Capture the cell that displays the provided text and extract its [X, Y] central coordinate. 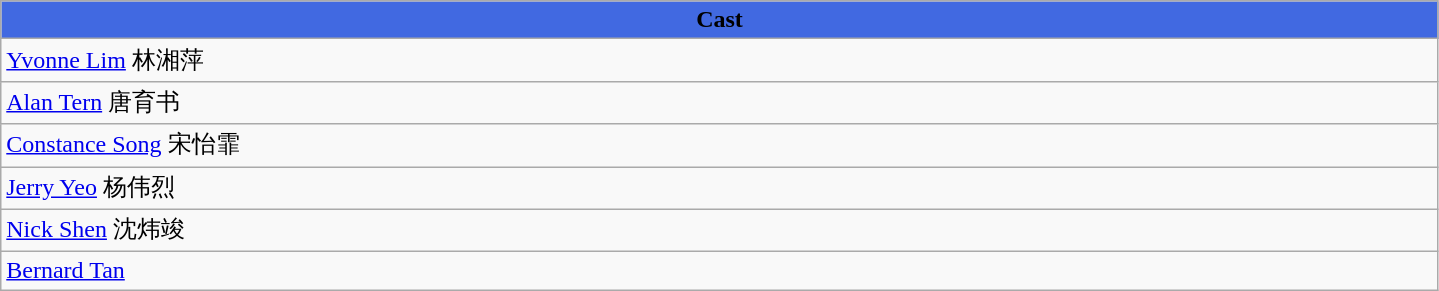
Alan Tern 唐育书 [720, 102]
Jerry Yeo 杨伟烈 [720, 188]
Bernard Tan [720, 271]
Cast [720, 20]
Yvonne Lim 林湘萍 [720, 60]
Nick Shen 沈炜竣 [720, 230]
Constance Song 宋怡霏 [720, 146]
